Determine the (x, y) coordinate at the center of the cell enclosing the given text.  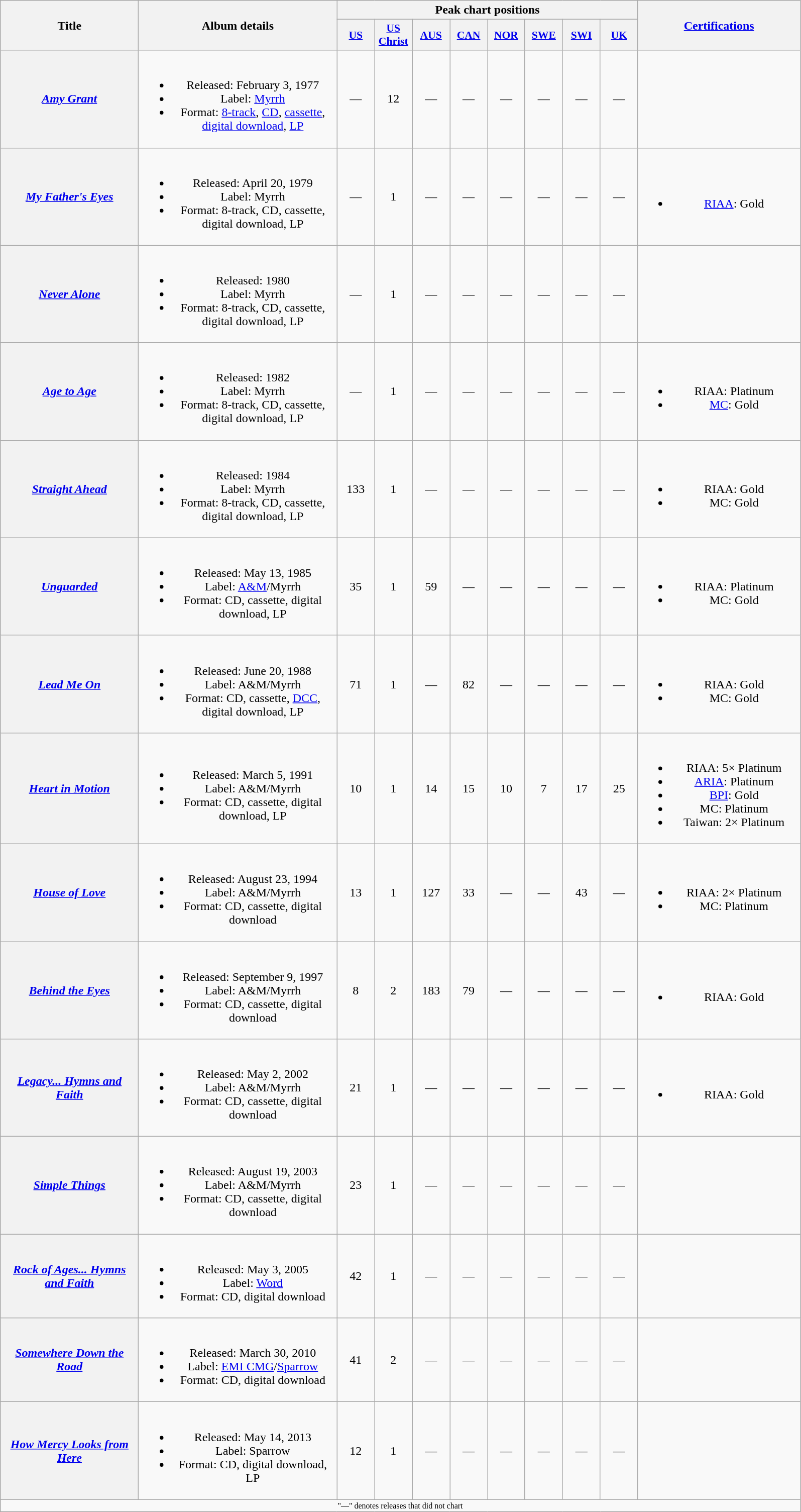
Never Alone (69, 294)
71 (356, 684)
8 (356, 990)
Released: February 3, 1977Label: MyrrhFormat: 8-track, CD, cassette, digital download, LP (238, 99)
25 (619, 788)
17 (582, 788)
35 (356, 586)
14 (431, 788)
Released: March 5, 1991Label: A&M/MyrrhFormat: CD, cassette, digital download, LP (238, 788)
79 (469, 990)
Amy Grant (69, 99)
"—" denotes releases that did not chart (400, 1505)
13 (356, 892)
183 (431, 990)
USChrist (394, 35)
Legacy... Hymns and Faith (69, 1088)
Released: September 9, 1997Label: A&M/MyrrhFormat: CD, cassette, digital download (238, 990)
Released: May 14, 2013Label: SparrowFormat: CD, digital download, LP (238, 1451)
Released: March 30, 2010Label: EMI CMG/SparrowFormat: CD, digital download (238, 1360)
Album details (238, 25)
33 (469, 892)
Behind the Eyes (69, 990)
UK (619, 35)
133 (356, 489)
Simple Things (69, 1185)
127 (431, 892)
Age to Age (69, 391)
RIAA: 5× PlatinumARIA: PlatinumBPI: GoldMC: PlatinumTaiwan: 2× Platinum (719, 788)
US (356, 35)
SWI (582, 35)
Released: May 2, 2002Label: A&M/MyrrhFormat: CD, cassette, digital download (238, 1088)
NOR (506, 35)
Unguarded (69, 586)
Somewhere Down the Road (69, 1360)
Released: 1980Label: MyrrhFormat: 8-track, CD, cassette, digital download, LP (238, 294)
Released: August 23, 1994Label: A&M/MyrrhFormat: CD, cassette, digital download (238, 892)
Rock of Ages... Hymns and Faith (69, 1276)
Straight Ahead (69, 489)
RIAA: 2× PlatinumMC: Platinum (719, 892)
SWE (543, 35)
41 (356, 1360)
Title (69, 25)
Heart in Motion (69, 788)
59 (431, 586)
AUS (431, 35)
My Father's Eyes (69, 196)
Released: June 20, 1988Label: A&M/MyrrhFormat: CD, cassette, DCC, digital download, LP (238, 684)
Lead Me On (69, 684)
Peak chart positions (487, 10)
42 (356, 1276)
82 (469, 684)
Released: August 19, 2003Label: A&M/MyrrhFormat: CD, cassette, digital download (238, 1185)
Released: April 20, 1979Label: MyrrhFormat: 8-track, CD, cassette, digital download, LP (238, 196)
How Mercy Looks from Here (69, 1451)
Released: 1984Label: MyrrhFormat: 8-track, CD, cassette, digital download, LP (238, 489)
7 (543, 788)
CAN (469, 35)
Released: May 3, 2005Label: WordFormat: CD, digital download (238, 1276)
21 (356, 1088)
Released: 1982Label: MyrrhFormat: 8-track, CD, cassette, digital download, LP (238, 391)
23 (356, 1185)
Certifications (719, 25)
15 (469, 788)
43 (582, 892)
Released: May 13, 1985Label: A&M/MyrrhFormat: CD, cassette, digital download, LP (238, 586)
House of Love (69, 892)
